Output the (X, Y) coordinate of the center of the cell containing the given text.  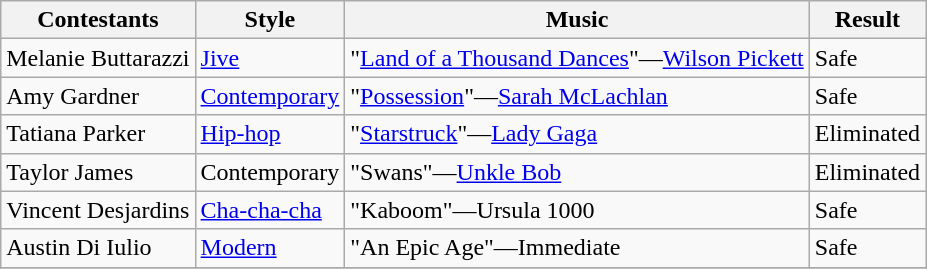
Cha-cha-cha (270, 210)
Melanie Buttarazzi (98, 58)
Hip-hop (270, 134)
"Land of a Thousand Dances"—Wilson Pickett (577, 58)
"Swans"—Unkle Bob (577, 172)
Amy Gardner (98, 96)
Taylor James (98, 172)
"Possession"—Sarah McLachlan (577, 96)
Contestants (98, 20)
Austin Di Iulio (98, 248)
"An Epic Age"—Immediate (577, 248)
Vincent Desjardins (98, 210)
Result (867, 20)
Style (270, 20)
Music (577, 20)
"Kaboom"—Ursula 1000 (577, 210)
"Starstruck"—Lady Gaga (577, 134)
Jive (270, 58)
Tatiana Parker (98, 134)
Modern (270, 248)
